Determine the (X, Y) coordinate at the center of the cell enclosing the given text.  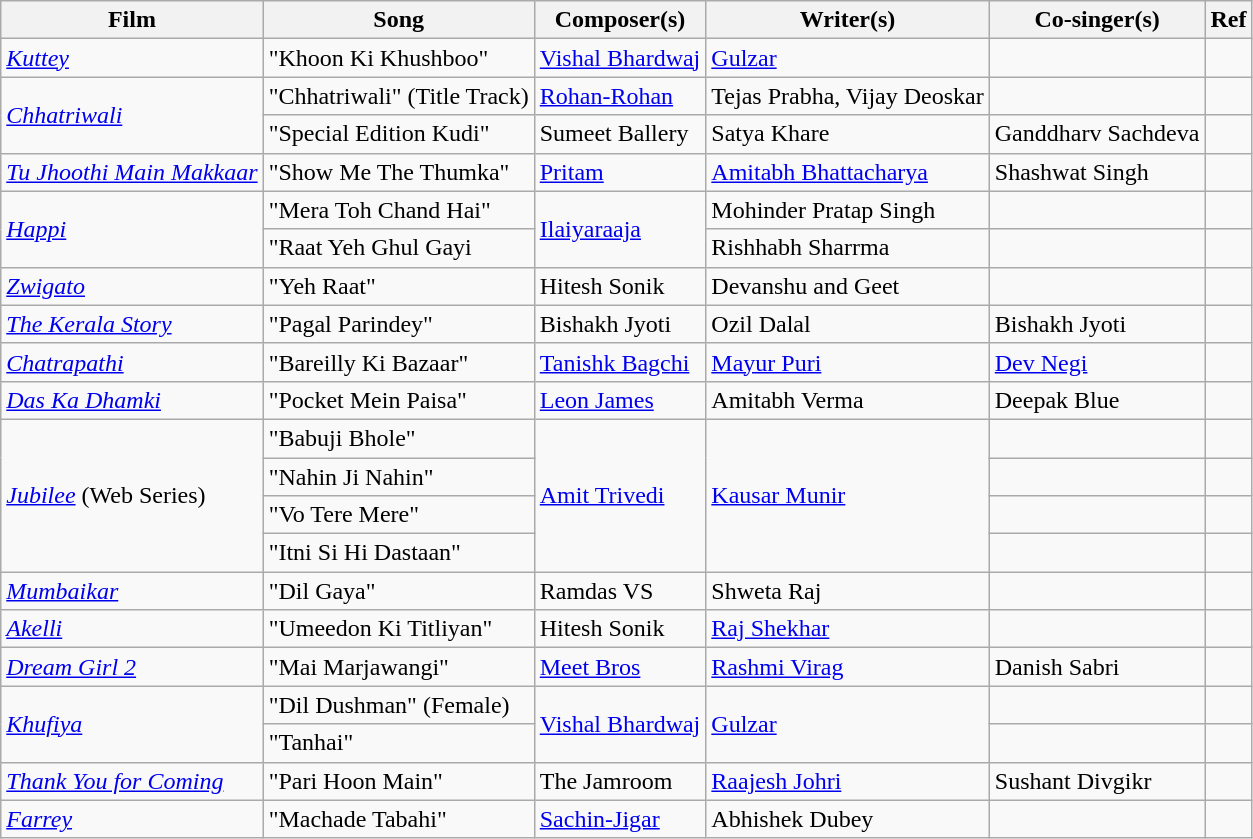
Shashwat Singh (1097, 172)
Khufiya (132, 724)
"Nahin Ji Nahin" (398, 477)
"Pagal Parindey" (398, 324)
"Chhatriwali" (Title Track) (398, 96)
Dream Girl 2 (132, 667)
Sachin-Jigar (620, 819)
Abhishek Dubey (848, 819)
Satya Khare (848, 134)
Raj Shekhar (848, 629)
Danish Sabri (1097, 667)
Co-singer(s) (1097, 20)
The Jamroom (620, 781)
Das Ka Dhamki (132, 400)
Mayur Puri (848, 362)
Kuttey (132, 58)
"Khoon Ki Khushboo" (398, 58)
"Bareilly Ki Bazaar" (398, 362)
Kausar Munir (848, 495)
Farrey (132, 819)
Chhatriwali (132, 115)
"Raat Yeh Ghul Gayi (398, 248)
Ref (1228, 20)
Meet Bros (620, 667)
Raajesh Johri (848, 781)
"Vo Tere Mere" (398, 515)
Composer(s) (620, 20)
"Dil Gaya" (398, 591)
"Yeh Raat" (398, 286)
"Tanhai" (398, 743)
Writer(s) (848, 20)
Jubilee (Web Series) (132, 495)
Tanishk Bagchi (620, 362)
"Itni Si Hi Dastaan" (398, 553)
Rishhabh Sharrma (848, 248)
Tejas Prabha, Vijay Deoskar (848, 96)
Devanshu and Geet (848, 286)
Mumbaikar (132, 591)
Chatrapathi (132, 362)
"Pari Hoon Main" (398, 781)
"Dil Dushman" (Female) (398, 705)
"Machade Tabahi" (398, 819)
Sushant Divgikr (1097, 781)
"Mera Toh Chand Hai" (398, 210)
Rashmi Virag (848, 667)
"Mai Marjawangi" (398, 667)
Deepak Blue (1097, 400)
Leon James (620, 400)
Amitabh Verma (848, 400)
Rohan-Rohan (620, 96)
Song (398, 20)
Pritam (620, 172)
Amitabh Bhattacharya (848, 172)
Thank You for Coming (132, 781)
Sumeet Ballery (620, 134)
"Babuji Bhole" (398, 438)
Dev Negi (1097, 362)
"Show Me The Thumka" (398, 172)
Akelli (132, 629)
Zwigato (132, 286)
Tu Jhoothi Main Makkaar (132, 172)
"Pocket Mein Paisa" (398, 400)
Shweta Raj (848, 591)
"Umeedon Ki Titliyan" (398, 629)
Ozil Dalal (848, 324)
The Kerala Story (132, 324)
Mohinder Pratap Singh (848, 210)
Film (132, 20)
Amit Trivedi (620, 495)
Ilaiyaraaja (620, 229)
Happi (132, 229)
Ramdas VS (620, 591)
"Special Edition Kudi" (398, 134)
Ganddharv Sachdeva (1097, 134)
